Extract the (X, Y) coordinate from the center of the cell holding the provided text.  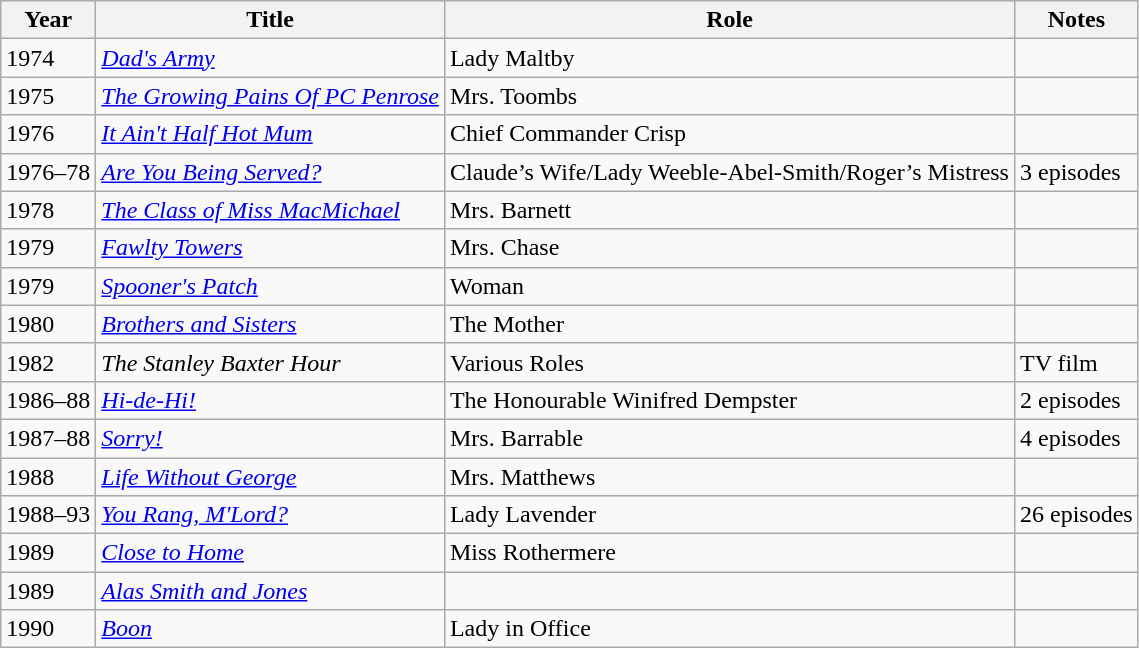
1988 (48, 477)
Brothers and Sisters (270, 324)
1976 (48, 134)
Woman (729, 286)
1988–93 (48, 515)
Lady in Office (729, 629)
1986–88 (48, 400)
2 episodes (1076, 400)
1978 (48, 210)
Claude’s Wife/Lady Weeble-Abel-Smith/Roger’s Mistress (729, 172)
Mrs. Barnett (729, 210)
Sorry! (270, 438)
Role (729, 20)
Dad's Army (270, 58)
TV film (1076, 362)
Year (48, 20)
The Growing Pains Of PC Penrose (270, 96)
1976–78 (48, 172)
26 episodes (1076, 515)
The Honourable Winifred Dempster (729, 400)
1980 (48, 324)
Mrs. Barrable (729, 438)
Fawlty Towers (270, 248)
The Stanley Baxter Hour (270, 362)
Mrs. Chase (729, 248)
1975 (48, 96)
1982 (48, 362)
Spooner's Patch (270, 286)
Mrs. Matthews (729, 477)
The Class of Miss MacMichael (270, 210)
Chief Commander Crisp (729, 134)
It Ain't Half Hot Mum (270, 134)
Notes (1076, 20)
Lady Maltby (729, 58)
4 episodes (1076, 438)
Alas Smith and Jones (270, 591)
1974 (48, 58)
Life Without George (270, 477)
Close to Home (270, 553)
Boon (270, 629)
Hi-de-Hi! (270, 400)
You Rang, M'Lord? (270, 515)
Various Roles (729, 362)
The Mother (729, 324)
1987–88 (48, 438)
1990 (48, 629)
Are You Being Served? (270, 172)
Mrs. Toombs (729, 96)
Title (270, 20)
Lady Lavender (729, 515)
Miss Rothermere (729, 553)
3 episodes (1076, 172)
